For the text-containing cell, return its midpoint in [X, Y] coordinate format. 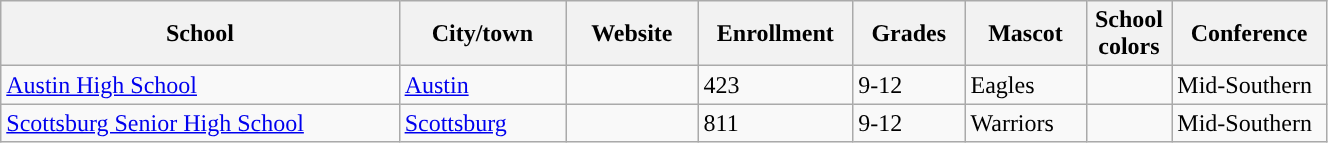
School colors [1129, 34]
Website [632, 34]
Enrollment [776, 34]
811 [776, 123]
Austin High School [200, 85]
Conference [1250, 34]
School [200, 34]
City/town [482, 34]
Austin [482, 85]
423 [776, 85]
Mascot [1026, 34]
Warriors [1026, 123]
Scottsburg [482, 123]
Eagles [1026, 85]
Grades [909, 34]
Scottsburg Senior High School [200, 123]
